For the text-containing cell, return its midpoint in [x, y] coordinate format. 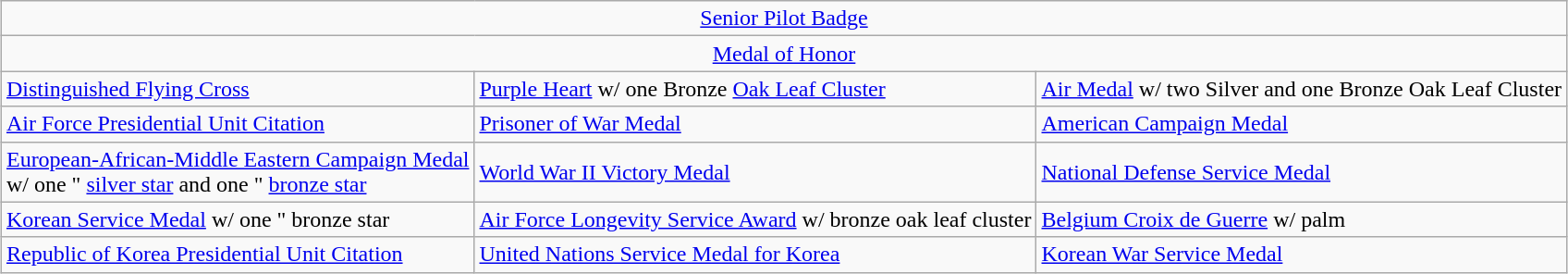
World War II Victory Medal [755, 172]
Distinguished Flying Cross [238, 89]
National Defense Service Medal [1302, 172]
Air Force Longevity Service Award w/ bronze oak leaf cluster [755, 219]
American Campaign Medal [1302, 124]
Korean Service Medal w/ one " bronze star [238, 219]
European-African-Middle Eastern Campaign Medal w/ one " silver star and one " bronze star [238, 172]
Republic of Korea Presidential Unit Citation [238, 255]
Belgium Croix de Guerre w/ palm [1302, 219]
Air Force Presidential Unit Citation [238, 124]
Prisoner of War Medal [755, 124]
United Nations Service Medal for Korea [755, 255]
Medal of Honor [784, 54]
Air Medal w/ two Silver and one Bronze Oak Leaf Cluster [1302, 89]
Senior Pilot Badge [784, 19]
Korean War Service Medal [1302, 255]
Purple Heart w/ one Bronze Oak Leaf Cluster [755, 89]
